Detect which cell encompasses the target text, then output its (X, Y) center coordinate. 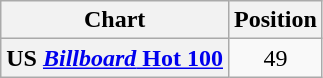
Chart (115, 20)
Position (276, 20)
49 (276, 58)
US Billboard Hot 100 (115, 58)
